Scan for the cell matching the given text and deliver its (x, y) coordinate at center. 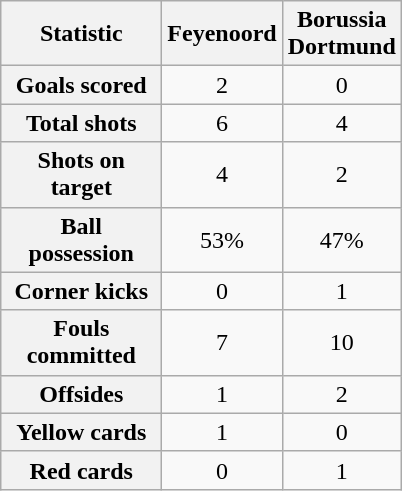
Statistic (82, 34)
7 (222, 342)
Borussia Dortmund (342, 34)
53% (222, 240)
47% (342, 240)
Shots on target (82, 174)
Ball possession (82, 240)
Offsides (82, 394)
10 (342, 342)
6 (222, 123)
Yellow cards (82, 432)
Corner kicks (82, 291)
Total shots (82, 123)
Red cards (82, 470)
Goals scored (82, 85)
Fouls committed (82, 342)
Feyenoord (222, 34)
